Detect which cell encompasses the target text, then output its [x, y] center coordinate. 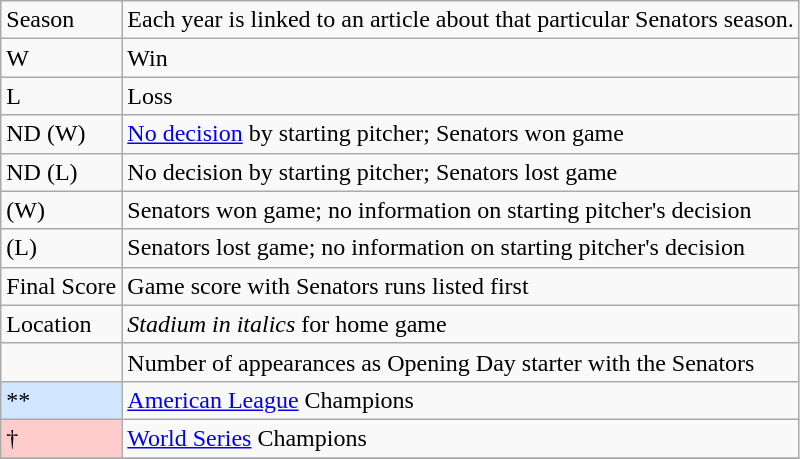
American League Champions [460, 400]
Senators won game; no information on starting pitcher's decision [460, 210]
Senators lost game; no information on starting pitcher's decision [460, 248]
W [62, 58]
Final Score [62, 286]
(W) [62, 210]
Location [62, 324]
(L) [62, 248]
Season [62, 20]
No decision by starting pitcher; Senators lost game [460, 172]
Win [460, 58]
No decision by starting pitcher; Senators won game [460, 134]
Game score with Senators runs listed first [460, 286]
Number of appearances as Opening Day starter with the Senators [460, 362]
ND (L) [62, 172]
Each year is linked to an article about that particular Senators season. [460, 20]
** [62, 400]
† [62, 438]
Stadium in italics for home game [460, 324]
World Series Champions [460, 438]
Loss [460, 96]
L [62, 96]
ND (W) [62, 134]
